Return the [X, Y] coordinate for the center point of the cell that contains the specified text.  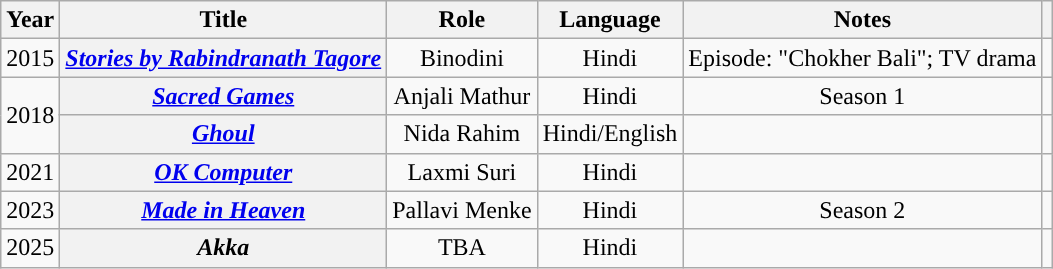
2023 [30, 210]
Language [610, 20]
Akka [224, 248]
2025 [30, 248]
Season 1 [862, 96]
2021 [30, 172]
Notes [862, 20]
TBA [462, 248]
2015 [30, 58]
Binodini [462, 58]
Stories by Rabindranath Tagore [224, 58]
Title [224, 20]
Year [30, 20]
Anjali Mathur [462, 96]
Ghoul [224, 134]
Laxmi Suri [462, 172]
Sacred Games [224, 96]
Pallavi Menke [462, 210]
Hindi/English [610, 134]
Episode: "Chokher Bali"; TV drama [862, 58]
Made in Heaven [224, 210]
OK Computer [224, 172]
Nida Rahim [462, 134]
Season 2 [862, 210]
Role [462, 20]
2018 [30, 115]
